Locate the cell with the specified text and output its (x, y) center coordinate. 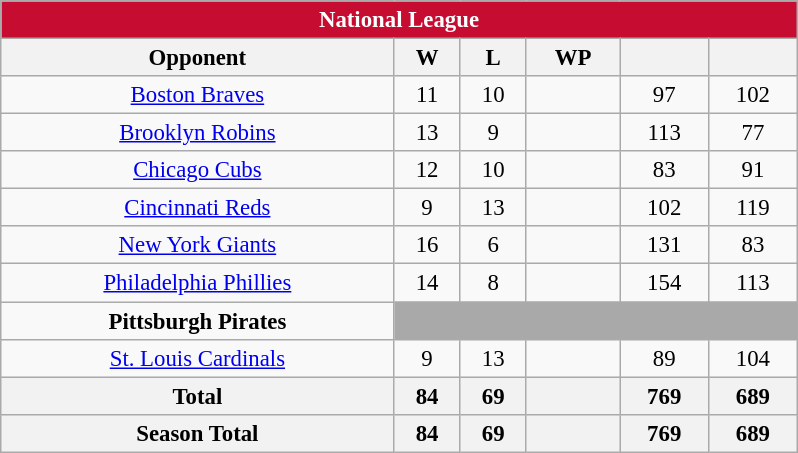
St. Louis Cardinals (198, 358)
8 (493, 283)
WP (573, 57)
Season Total (198, 433)
Cincinnati Reds (198, 208)
91 (754, 170)
11 (427, 95)
77 (754, 133)
89 (664, 358)
104 (754, 358)
Total (198, 396)
119 (754, 208)
154 (664, 283)
131 (664, 245)
L (493, 57)
National League (399, 20)
6 (493, 245)
New York Giants (198, 245)
16 (427, 245)
Boston Braves (198, 95)
97 (664, 95)
Pittsburgh Pirates (198, 321)
Chicago Cubs (198, 170)
Philadelphia Phillies (198, 283)
Brooklyn Robins (198, 133)
W (427, 57)
12 (427, 170)
Opponent (198, 57)
14 (427, 283)
